Identify which cell holds the provided text, then report its [x, y] central coordinate. 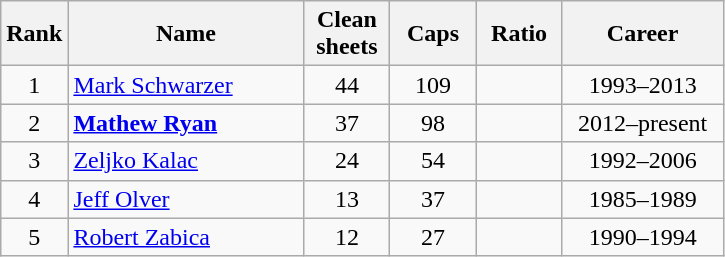
1993–2013 [642, 85]
12 [347, 237]
1 [34, 85]
1990–1994 [642, 237]
5 [34, 237]
Jeff Olver [186, 199]
98 [433, 123]
13 [347, 199]
Mathew Ryan [186, 123]
Mark Schwarzer [186, 85]
54 [433, 161]
Robert Zabica [186, 237]
4 [34, 199]
2 [34, 123]
Ratio [519, 34]
Caps [433, 34]
Career [642, 34]
2012–present [642, 123]
44 [347, 85]
1992–2006 [642, 161]
Rank [34, 34]
24 [347, 161]
Clean sheets [347, 34]
27 [433, 237]
Name [186, 34]
3 [34, 161]
Zeljko Kalac [186, 161]
1985–1989 [642, 199]
109 [433, 85]
